Scan for the cell matching the given text and deliver its [x, y] coordinate at center. 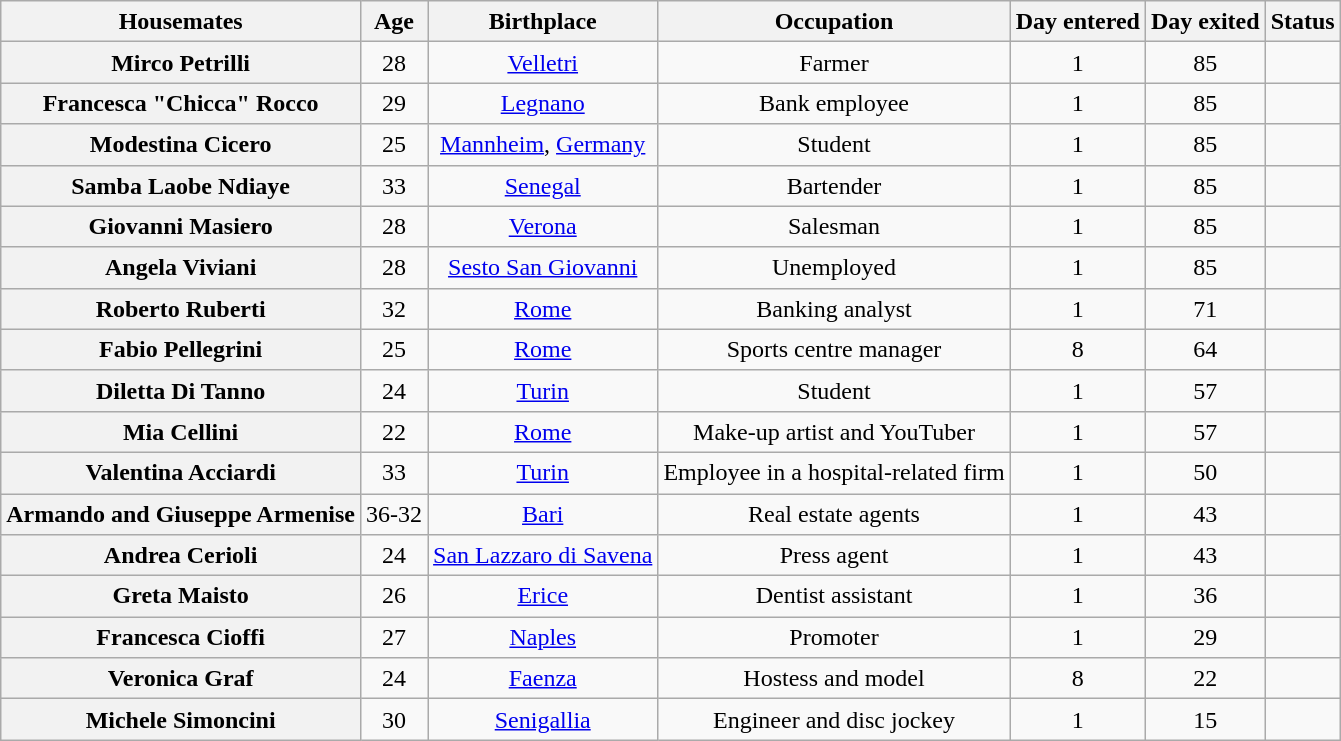
Senegal [543, 186]
San Lazzaro di Savena [543, 556]
Roberto Ruberti [181, 308]
Mirco Petrilli [181, 62]
Verona [543, 226]
Housemates [181, 22]
Bank employee [834, 104]
64 [1205, 350]
Real estate agents [834, 514]
Francesca Cioffi [181, 638]
Greta Maisto [181, 596]
Promoter [834, 638]
Dentist assistant [834, 596]
Mannheim, Germany [543, 144]
Day exited [1205, 22]
Velletri [543, 62]
Hostess and model [834, 678]
Valentina Acciardi [181, 472]
Mia Cellini [181, 432]
27 [394, 638]
Armando and Giuseppe Armenise [181, 514]
71 [1205, 308]
Senigallia [543, 720]
Employee in a hospital-related firm [834, 472]
Age [394, 22]
Angela Viviani [181, 268]
Unemployed [834, 268]
Modestina Cicero [181, 144]
Salesman [834, 226]
Make-up artist and YouTuber [834, 432]
Birthplace [543, 22]
Banking analyst [834, 308]
Naples [543, 638]
Sesto San Giovanni [543, 268]
Diletta Di Tanno [181, 390]
Andrea Cerioli [181, 556]
Legnano [543, 104]
Francesca "Chicca" Rocco [181, 104]
50 [1205, 472]
Fabio Pellegrini [181, 350]
Occupation [834, 22]
Bartender [834, 186]
Veronica Graf [181, 678]
Engineer and disc jockey [834, 720]
30 [394, 720]
Sports centre manager [834, 350]
Giovanni Masiero [181, 226]
36 [1205, 596]
32 [394, 308]
Michele Simoncini [181, 720]
Day entered [1078, 22]
Farmer [834, 62]
Erice [543, 596]
Bari [543, 514]
36-32 [394, 514]
Status [1302, 22]
15 [1205, 720]
26 [394, 596]
Samba Laobe Ndiaye [181, 186]
Faenza [543, 678]
Press agent [834, 556]
